Return the (X, Y) coordinate for the center point of the cell that contains the specified text.  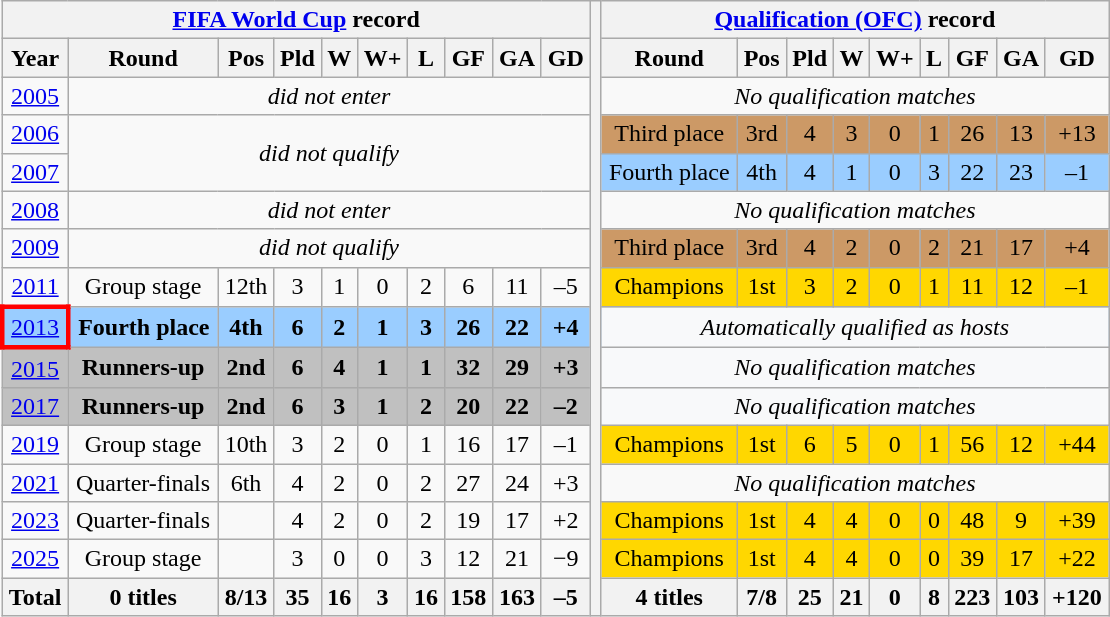
5 (851, 444)
+13 (1076, 134)
2006 (35, 134)
0 titles (143, 597)
+120 (1076, 597)
+39 (1076, 521)
24 (518, 483)
7/8 (762, 597)
Total (35, 597)
35 (298, 597)
9 (1022, 521)
10th (246, 444)
8 (934, 597)
56 (972, 444)
2017 (35, 406)
2015 (35, 368)
FIFA World Cup record (296, 20)
23 (1022, 172)
25 (810, 597)
Year (35, 58)
20 (468, 406)
103 (1022, 597)
2005 (35, 96)
13 (1022, 134)
27 (468, 483)
223 (972, 597)
2011 (35, 287)
12th (246, 287)
4 titles (669, 597)
8/13 (246, 597)
Qualification (OFC) record (854, 20)
–2 (566, 406)
2021 (35, 483)
32 (468, 368)
+2 (566, 521)
158 (468, 597)
+22 (1076, 559)
2013 (35, 328)
−9 (566, 559)
6th (246, 483)
Automatically qualified as hosts (854, 328)
19 (468, 521)
2019 (35, 444)
+44 (1076, 444)
2023 (35, 521)
163 (518, 597)
29 (518, 368)
2008 (35, 210)
2007 (35, 172)
48 (972, 521)
39 (972, 559)
2025 (35, 559)
2009 (35, 248)
